Locate the cell with the specified text and output its [X, Y] center coordinate. 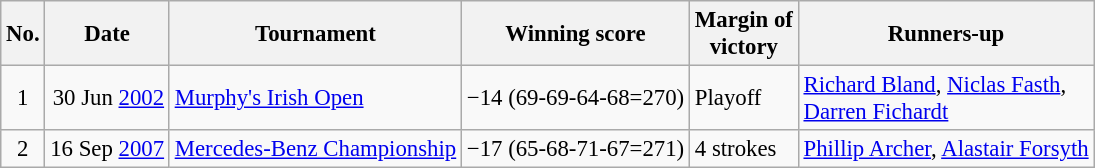
2 [23, 149]
1 [23, 98]
Richard Bland, Niclas Fasth, Darren Fichardt [946, 98]
Margin ofvictory [744, 34]
Murphy's Irish Open [315, 98]
Date [107, 34]
Phillip Archer, Alastair Forsyth [946, 149]
4 strokes [744, 149]
Winning score [576, 34]
−17 (65-68-71-67=271) [576, 149]
Playoff [744, 98]
30 Jun 2002 [107, 98]
Runners-up [946, 34]
Mercedes-Benz Championship [315, 149]
No. [23, 34]
16 Sep 2007 [107, 149]
−14 (69-69-64-68=270) [576, 98]
Tournament [315, 34]
